Extract the [x, y] coordinate from the center of the cell holding the provided text.  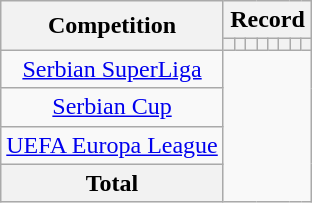
UEFA Europa League [112, 145]
Total [112, 183]
Record [267, 20]
Competition [112, 26]
Serbian Cup [112, 107]
Serbian SuperLiga [112, 69]
